Pinpoint the cell where the given text exists, returning its (x, y) midpoint coordinate. 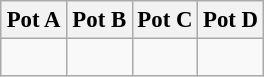
Pot C (165, 20)
Pot A (34, 20)
Pot D (231, 20)
Pot B (99, 20)
